Provide the [x, y] coordinate of the cell's center where the given text is located.  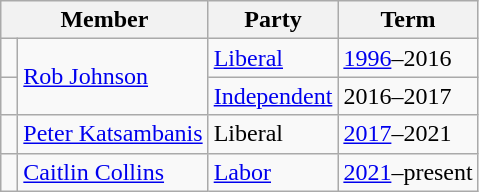
2016–2017 [408, 96]
Term [408, 20]
2021–present [408, 172]
Member [104, 20]
1996–2016 [408, 58]
Peter Katsambanis [113, 134]
2017–2021 [408, 134]
Rob Johnson [113, 77]
Independent [273, 96]
Party [273, 20]
Labor [273, 172]
Caitlin Collins [113, 172]
